Find where the given text appears and provide that cell's center as (X, Y) coordinate. 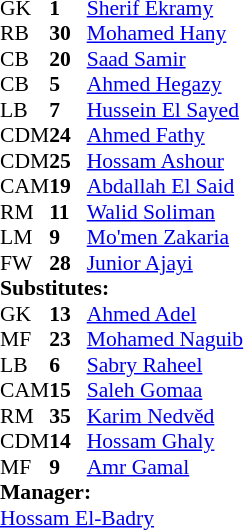
Sabry Raheel (165, 365)
20 (68, 59)
Mo'men Zakaria (165, 237)
Ahmed Adel (165, 314)
5 (68, 85)
FW (24, 263)
7 (68, 110)
Hossam Ghaly (165, 441)
Amr Gamal (165, 467)
35 (68, 416)
LM (24, 237)
11 (68, 212)
6 (68, 365)
Mohamed Naguib (165, 339)
Hussein El Sayed (165, 110)
Hossam Ashour (165, 161)
19 (68, 187)
23 (68, 339)
30 (68, 33)
Mohamed Hany (165, 33)
Saad Samir (165, 59)
RB (24, 33)
13 (68, 314)
25 (68, 161)
Abdallah El Said (165, 187)
14 (68, 441)
Ahmed Hegazy (165, 85)
Substitutes: (122, 289)
Karim Nedvěd (165, 416)
Ahmed Fathy (165, 135)
GK (24, 314)
Saleh Gomaa (165, 391)
Manager: (122, 493)
Walid Soliman (165, 212)
15 (68, 391)
Junior Ajayi (165, 263)
28 (68, 263)
24 (68, 135)
